Detect which cell encompasses the target text, then output its [X, Y] center coordinate. 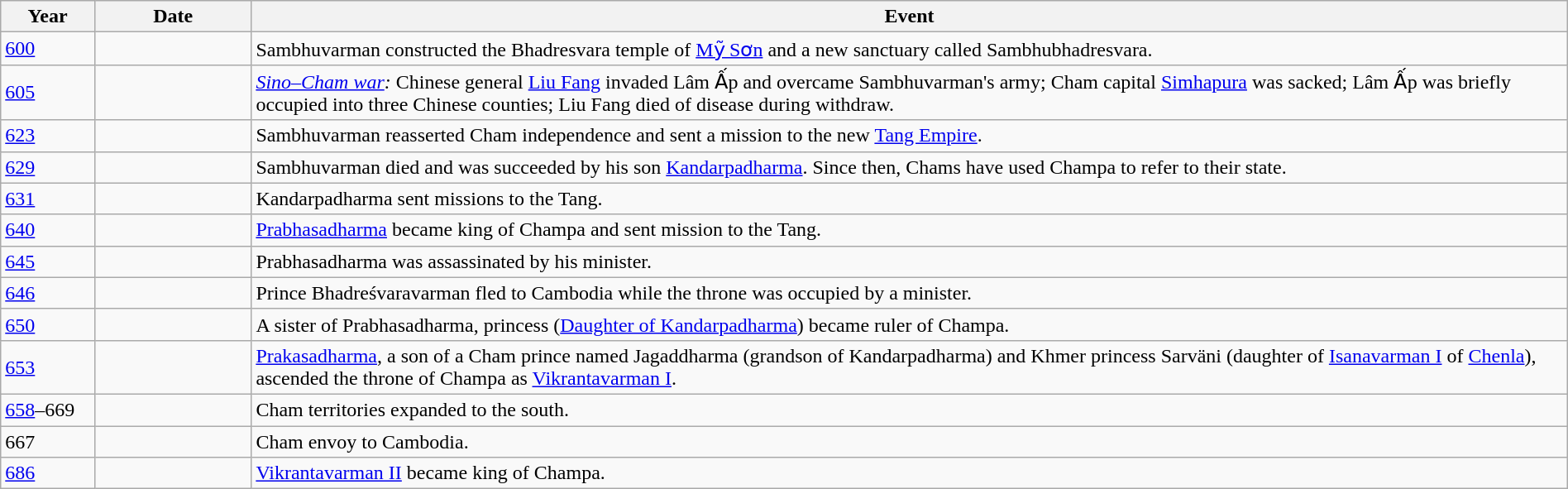
Kandarpadharma sent missions to the Tang. [910, 199]
Sambhuvarman reasserted Cham independence and sent a mission to the new Tang Empire. [910, 136]
Date [172, 17]
Sambhuvarman died and was succeeded by his son Kandarpadharma. Since then, Chams have used Champa to refer to their state. [910, 167]
Cham territories expanded to the south. [910, 410]
Cham envoy to Cambodia. [910, 441]
653 [48, 367]
686 [48, 473]
629 [48, 167]
Vikrantavarman II became king of Champa. [910, 473]
Prabhasadharma became king of Champa and sent mission to the Tang. [910, 230]
Prince Bhadreśvaravarman fled to Cambodia while the throne was occupied by a minister. [910, 293]
Year [48, 17]
600 [48, 49]
667 [48, 441]
605 [48, 93]
631 [48, 199]
658–669 [48, 410]
640 [48, 230]
623 [48, 136]
650 [48, 324]
Sambhuvarman constructed the Bhadresvara temple of Mỹ Sơn and a new sanctuary called Sambhubhadresvara. [910, 49]
Prabhasadharma was assassinated by his minister. [910, 261]
645 [48, 261]
Event [910, 17]
A sister of Prabhasadharma, princess (Daughter of Kandarpadharma) became ruler of Champa. [910, 324]
646 [48, 293]
